Return the [x, y] coordinate for the center point of the cell that contains the specified text.  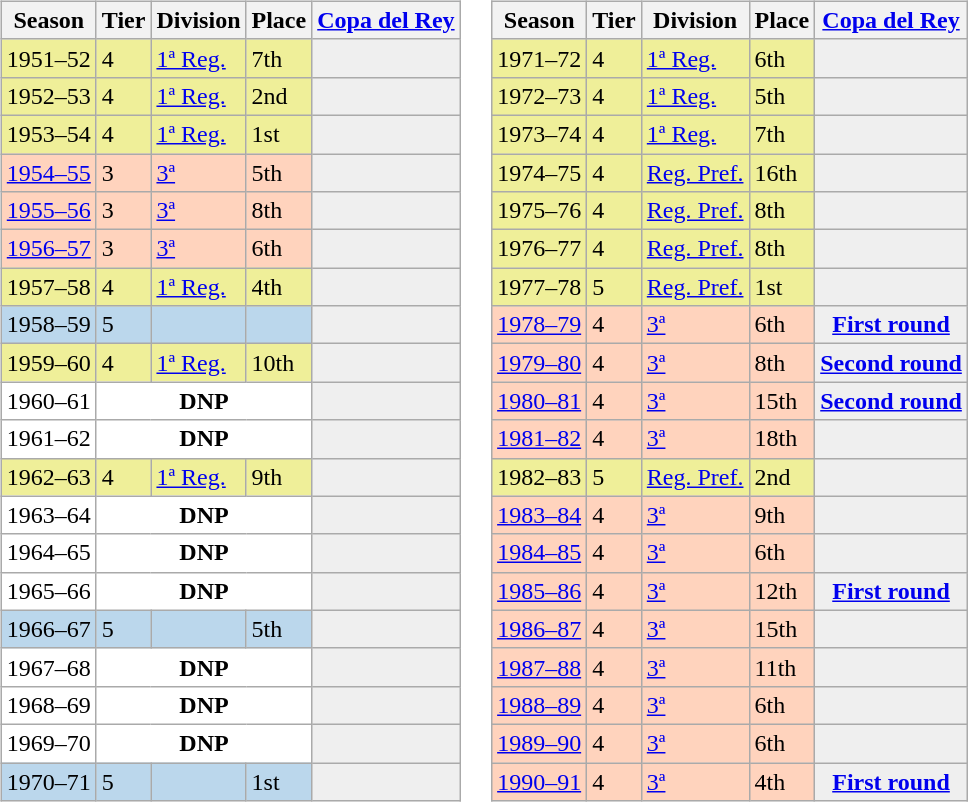
1984–85 [540, 553]
1990–91 [540, 781]
18th [782, 439]
1953–54 [48, 134]
10th [279, 363]
12th [782, 591]
11th [782, 667]
16th [782, 173]
1978–79 [540, 325]
1970–71 [48, 781]
1959–60 [48, 363]
1955–56 [48, 211]
1989–90 [540, 743]
1960–61 [48, 401]
1987–88 [540, 667]
1976–77 [540, 249]
1962–63 [48, 477]
1966–67 [48, 629]
1954–55 [48, 173]
1965–66 [48, 591]
1973–74 [540, 134]
1981–82 [540, 439]
1972–73 [540, 96]
1967–68 [48, 667]
1986–87 [540, 629]
1975–76 [540, 211]
1952–53 [48, 96]
1983–84 [540, 515]
1985–86 [540, 591]
1971–72 [540, 58]
1982–83 [540, 477]
1980–81 [540, 401]
1951–52 [48, 58]
1957–58 [48, 287]
1956–57 [48, 249]
1964–65 [48, 553]
1969–70 [48, 743]
1977–78 [540, 287]
1963–64 [48, 515]
1968–69 [48, 705]
1979–80 [540, 363]
1961–62 [48, 439]
1958–59 [48, 325]
1974–75 [540, 173]
1988–89 [540, 705]
